Return the (X, Y) coordinate for the center point of the cell that contains the specified text.  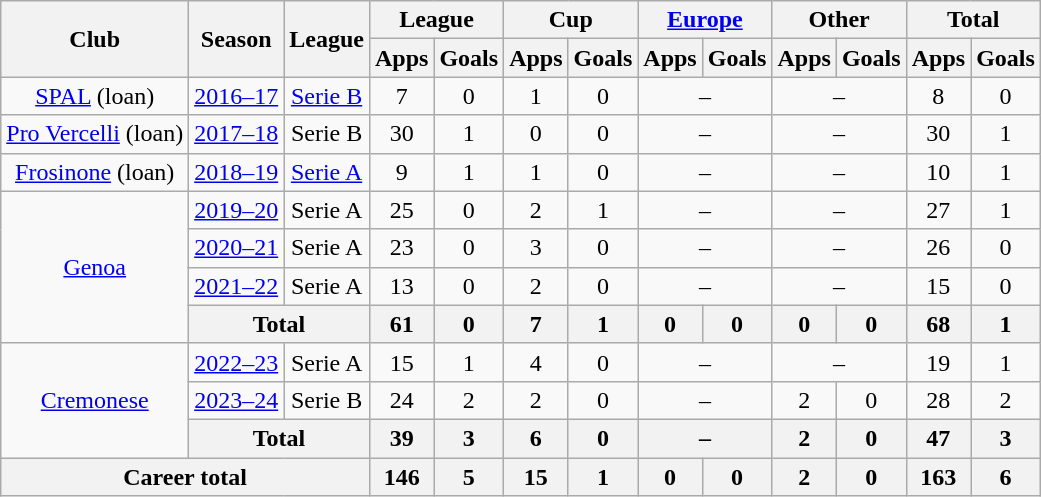
25 (401, 210)
2016–17 (236, 96)
SPAL (loan) (95, 96)
Frosinone (loan) (95, 172)
Other (839, 20)
23 (401, 248)
27 (938, 210)
13 (401, 286)
Cup (571, 20)
19 (938, 362)
39 (401, 438)
2019–20 (236, 210)
68 (938, 324)
2022–23 (236, 362)
61 (401, 324)
2023–24 (236, 400)
Europe (705, 20)
9 (401, 172)
47 (938, 438)
24 (401, 400)
4 (536, 362)
Career total (186, 477)
Club (95, 39)
2021–22 (236, 286)
26 (938, 248)
2020–21 (236, 248)
146 (401, 477)
Genoa (95, 267)
10 (938, 172)
5 (469, 477)
2018–19 (236, 172)
Cremonese (95, 400)
Pro Vercelli (loan) (95, 134)
163 (938, 477)
8 (938, 96)
Season (236, 39)
28 (938, 400)
2017–18 (236, 134)
